Provide the [x, y] coordinate of the cell's center where the given text is located.  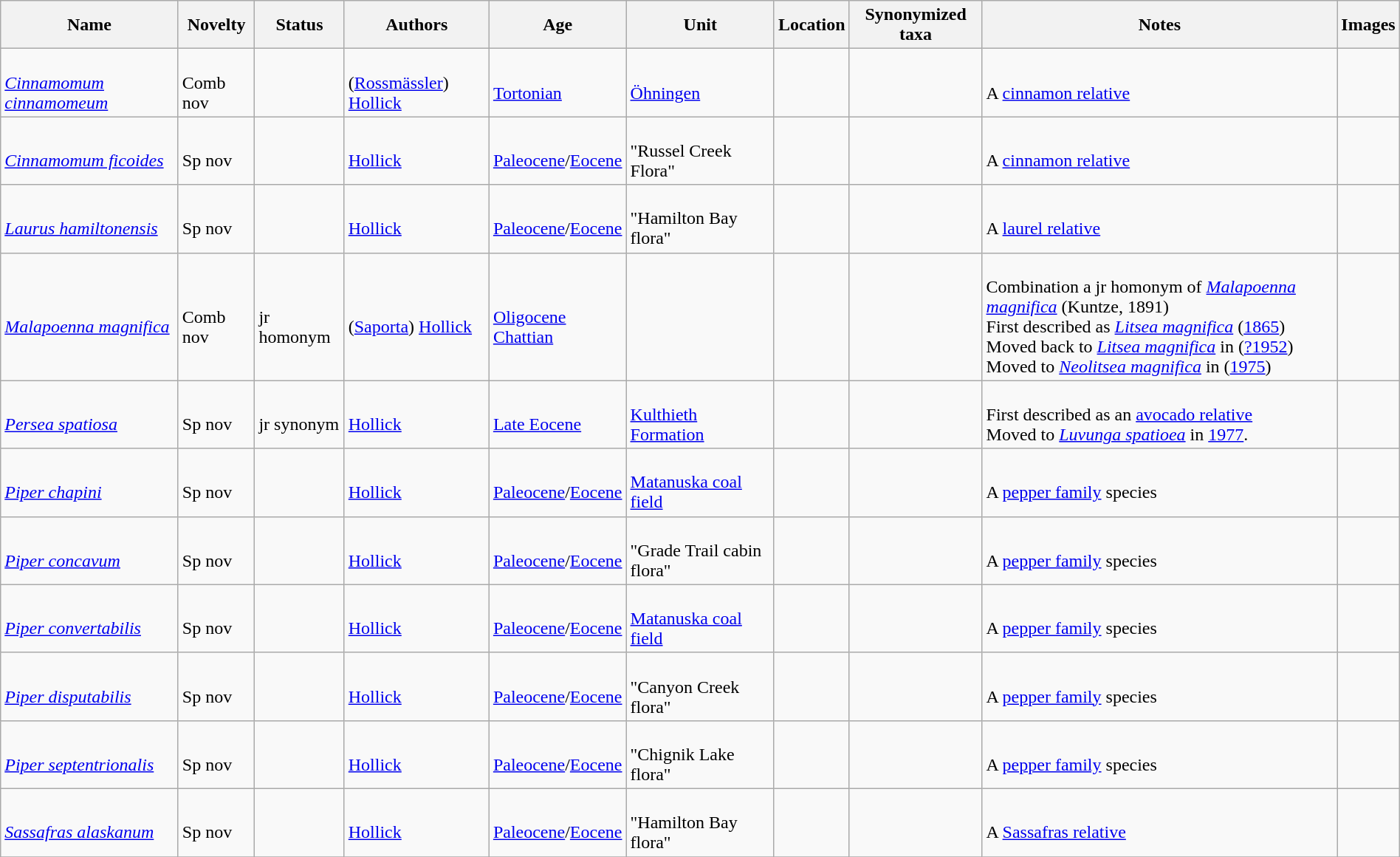
OligoceneChattian [557, 316]
Piper septentrionalis [90, 754]
Kulthieth Formation [700, 414]
Unit [700, 25]
jr synonym [300, 414]
Cinnamomum ficoides [90, 151]
First described as an avocado relativeMoved to Luvunga spatioea in 1977. [1159, 414]
A Sassafras relative [1159, 822]
"Chignik Lake flora" [700, 754]
Location [811, 25]
"Russel Creek Flora" [700, 151]
Sassafras alaskanum [90, 822]
"Canyon Creek flora" [700, 686]
Authors [416, 25]
jr homonym [300, 316]
Age [557, 25]
Novelty [216, 25]
Name [90, 25]
"Grade Trail cabin flora" [700, 550]
Tortonian [557, 83]
(Saporta) Hollick [416, 316]
Images [1368, 25]
(Rossmässler) Hollick [416, 83]
Malapoenna magnifica [90, 316]
Late Eocene [557, 414]
Piper concavum [90, 550]
Status [300, 25]
Laurus hamiltonensis [90, 219]
Piper chapini [90, 482]
Persea spatiosa [90, 414]
Synonymized taxa [916, 25]
Notes [1159, 25]
Öhningen [700, 83]
Piper disputabilis [90, 686]
Piper convertabilis [90, 618]
Cinnamomum cinnamomeum [90, 83]
A laurel relative [1159, 219]
